Scan for the cell matching the given text and deliver its [x, y] coordinate at center. 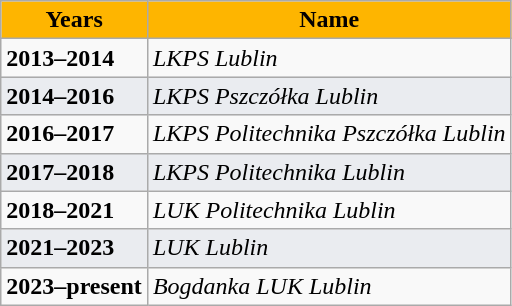
2018–2021 [74, 210]
2021–2023 [74, 248]
Bogdanka LUK Lublin [329, 286]
2023–present [74, 286]
Name [329, 20]
Years [74, 20]
LKPS Politechnika Lublin [329, 172]
LUK Lublin [329, 248]
2013–2014 [74, 58]
2016–2017 [74, 134]
LUK Politechnika Lublin [329, 210]
LKPS Politechnika Pszczółka Lublin [329, 134]
LKPS Pszczółka Lublin [329, 96]
LKPS Lublin [329, 58]
2014–2016 [74, 96]
2017–2018 [74, 172]
